Return the (x, y) coordinate for the center point of the cell that contains the specified text.  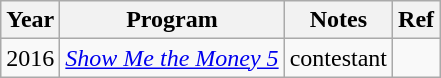
Show Me the Money 5 (172, 58)
contestant (338, 58)
2016 (30, 58)
Program (172, 20)
Year (30, 20)
Ref (416, 20)
Notes (338, 20)
